Find where the given text appears and provide that cell's center as [x, y] coordinate. 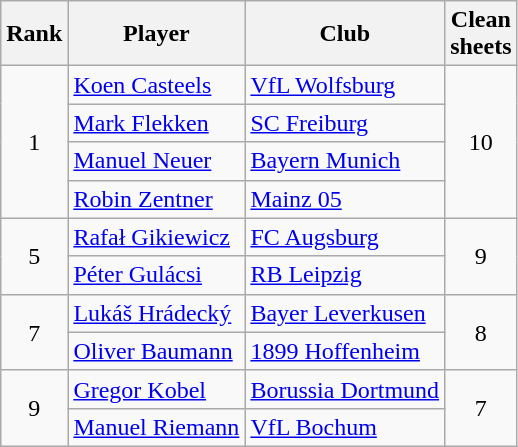
RB Leipzig [345, 275]
Manuel Riemann [156, 427]
1899 Hoffenheim [345, 351]
10 [481, 142]
VfL Wolfsburg [345, 85]
Manuel Neuer [156, 161]
FC Augsburg [345, 237]
Lukáš Hrádecký [156, 313]
5 [34, 256]
VfL Bochum [345, 427]
Rafał Gikiewicz [156, 237]
Robin Zentner [156, 199]
Koen Casteels [156, 85]
Oliver Baumann [156, 351]
Gregor Kobel [156, 389]
Club [345, 34]
Player [156, 34]
Mainz 05 [345, 199]
8 [481, 332]
Rank [34, 34]
SC Freiburg [345, 123]
Péter Gulácsi [156, 275]
1 [34, 142]
Borussia Dortmund [345, 389]
Bayern Munich [345, 161]
Bayer Leverkusen [345, 313]
Mark Flekken [156, 123]
Cleansheets [481, 34]
